Pinpoint the cell where the given text exists, returning its (x, y) midpoint coordinate. 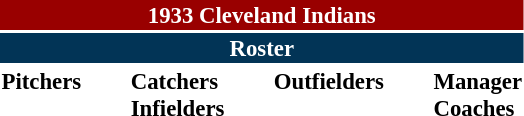
Roster (262, 48)
1933 Cleveland Indians (262, 15)
